Return the (x, y) coordinate for the center point of the cell that contains the specified text.  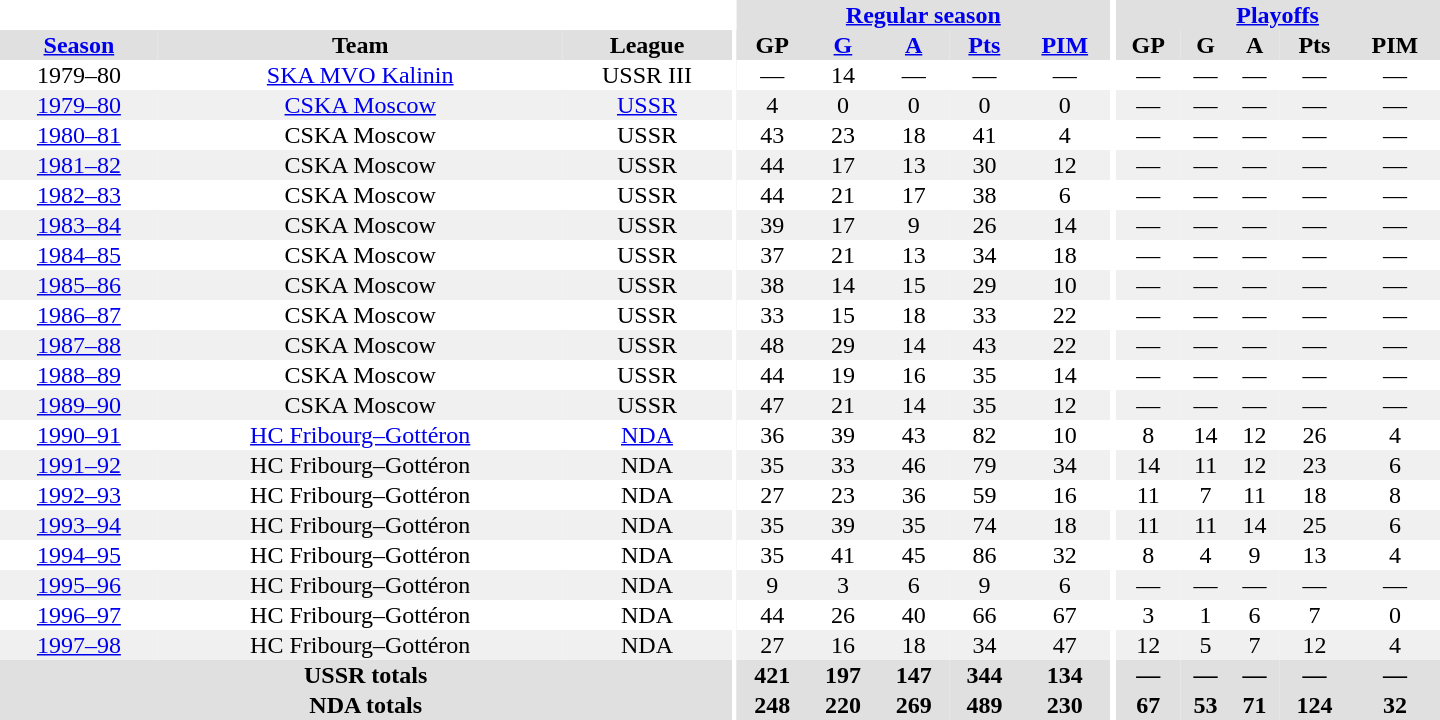
1997–98 (79, 645)
League (648, 45)
1996–97 (79, 615)
48 (772, 345)
124 (1314, 705)
1986–87 (79, 315)
269 (914, 705)
37 (772, 255)
Regular season (924, 15)
45 (914, 555)
147 (914, 675)
1985–86 (79, 285)
82 (984, 435)
1992–93 (79, 495)
220 (844, 705)
25 (1314, 525)
1987–88 (79, 345)
Season (79, 45)
30 (984, 165)
86 (984, 555)
USSR totals (366, 675)
53 (1206, 705)
1989–90 (79, 405)
1988–89 (79, 375)
1994–95 (79, 555)
1 (1206, 615)
248 (772, 705)
134 (1065, 675)
1991–92 (79, 465)
40 (914, 615)
344 (984, 675)
74 (984, 525)
421 (772, 675)
1983–84 (79, 225)
1990–91 (79, 435)
71 (1254, 705)
NDA totals (366, 705)
Team (360, 45)
1995–96 (79, 585)
1984–85 (79, 255)
USSR III (648, 75)
1980–81 (79, 135)
79 (984, 465)
230 (1065, 705)
1981–82 (79, 165)
489 (984, 705)
1993–94 (79, 525)
46 (914, 465)
Playoffs (1278, 15)
66 (984, 615)
SKA MVO Kalinin (360, 75)
5 (1206, 645)
197 (844, 675)
59 (984, 495)
1982–83 (79, 195)
19 (844, 375)
